Locate the cell with the specified text and output its [x, y] center coordinate. 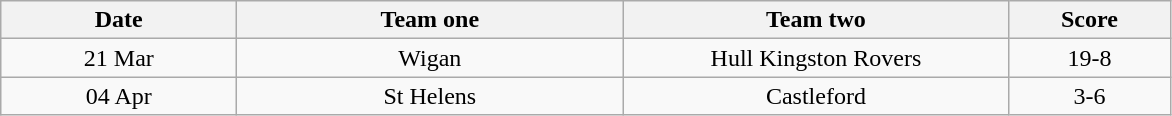
Castleford [816, 96]
Wigan [430, 58]
Date [119, 20]
St Helens [430, 96]
Team two [816, 20]
21 Mar [119, 58]
Hull Kingston Rovers [816, 58]
Score [1090, 20]
3-6 [1090, 96]
04 Apr [119, 96]
19-8 [1090, 58]
Team one [430, 20]
